Capture the cell that displays the provided text and extract its (x, y) central coordinate. 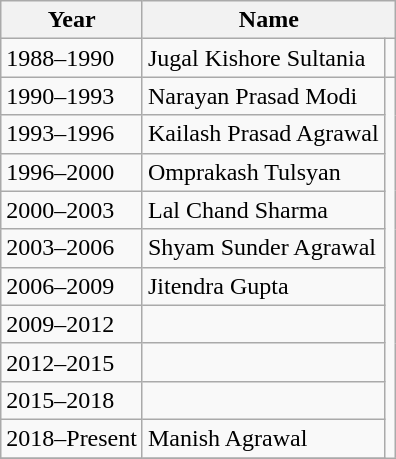
2003–2006 (72, 248)
2006–2009 (72, 286)
Name (268, 20)
Jugal Kishore Sultania (263, 58)
2015–2018 (72, 400)
Omprakash Tulsyan (263, 172)
1993–1996 (72, 134)
Manish Agrawal (263, 438)
2009–2012 (72, 324)
1988–1990 (72, 58)
Shyam Sunder Agrawal (263, 248)
Narayan Prasad Modi (263, 96)
Kailash Prasad Agrawal (263, 134)
2000–2003 (72, 210)
2012–2015 (72, 362)
Lal Chand Sharma (263, 210)
1990–1993 (72, 96)
Jitendra Gupta (263, 286)
1996–2000 (72, 172)
2018–Present (72, 438)
Year (72, 20)
